Detect which cell encompasses the target text, then output its (x, y) center coordinate. 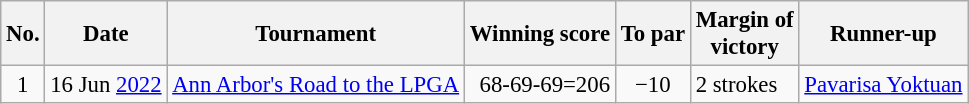
Date (106, 34)
Margin ofvictory (744, 34)
Tournament (316, 34)
68-69-69=206 (540, 85)
Pavarisa Yoktuan (884, 85)
No. (23, 34)
Winning score (540, 34)
2 strokes (744, 85)
16 Jun 2022 (106, 85)
−10 (652, 85)
Ann Arbor's Road to the LPGA (316, 85)
1 (23, 85)
To par (652, 34)
Runner-up (884, 34)
